Detect which cell encompasses the target text, then output its (X, Y) center coordinate. 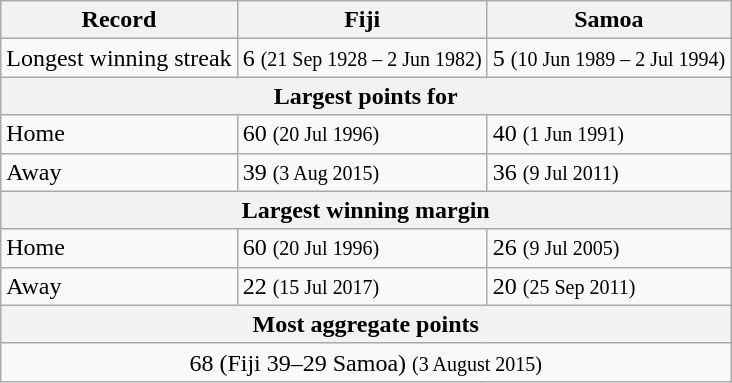
Largest points for (366, 96)
Record (119, 20)
Most aggregate points (366, 324)
5 (10 Jun 1989 – 2 Jul 1994) (608, 58)
68 (Fiji 39–29 Samoa) (3 August 2015) (366, 362)
Fiji (362, 20)
Samoa (608, 20)
36 (9 Jul 2011) (608, 172)
26 (9 Jul 2005) (608, 248)
Longest winning streak (119, 58)
40 (1 Jun 1991) (608, 134)
39 (3 Aug 2015) (362, 172)
Largest winning margin (366, 210)
22 (15 Jul 2017) (362, 286)
6 (21 Sep 1928 – 2 Jun 1982) (362, 58)
20 (25 Sep 2011) (608, 286)
